Search for the cell housing the specified text and yield its [X, Y] center coordinate. 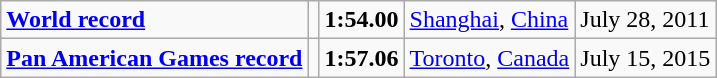
Toronto, Canada [490, 58]
July 28, 2011 [646, 20]
1:54.00 [362, 20]
July 15, 2015 [646, 58]
Pan American Games record [154, 58]
World record [154, 20]
1:57.06 [362, 58]
Shanghai, China [490, 20]
